For the text-containing cell, return its midpoint in [X, Y] coordinate format. 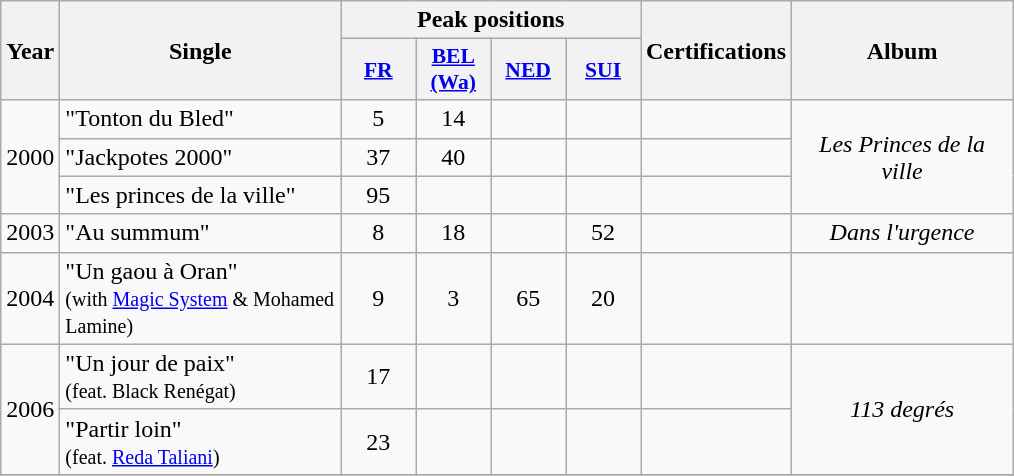
37 [378, 157]
20 [604, 298]
"Jackpotes 2000" [200, 157]
"Un gaou à Oran" (with Magic System & Mohamed Lamine) [200, 298]
"Tonton du Bled" [200, 119]
"Un jour de paix" (feat. Black Renégat) [200, 376]
Single [200, 50]
2004 [30, 298]
95 [378, 195]
FR [378, 70]
"Partir loin" (feat. Reda Taliani) [200, 442]
BEL (Wa) [454, 70]
23 [378, 442]
2006 [30, 409]
SUI [604, 70]
40 [454, 157]
Peak positions [491, 20]
NED [528, 70]
"Au summum" [200, 233]
17 [378, 376]
"Les princes de la ville" [200, 195]
Les Princes de la ville [902, 157]
14 [454, 119]
2000 [30, 157]
8 [378, 233]
52 [604, 233]
5 [378, 119]
Album [902, 50]
Dans l'urgence [902, 233]
113 degrés [902, 409]
9 [378, 298]
Year [30, 50]
2003 [30, 233]
Certifications [716, 50]
18 [454, 233]
3 [454, 298]
65 [528, 298]
